Return the (x, y) coordinate for the center point of the cell that contains the specified text.  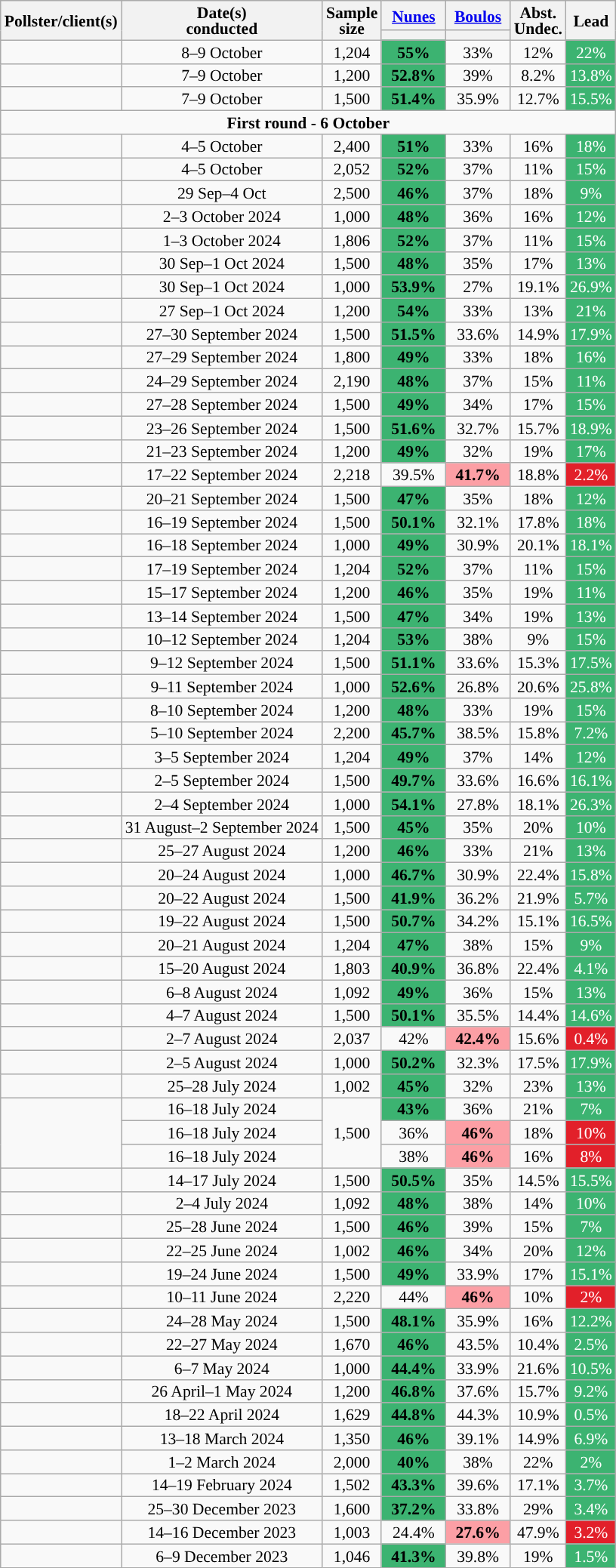
1,803 (352, 968)
34.2% (479, 921)
1,046 (352, 1555)
10.4% (538, 1344)
14–17 July 2024 (222, 1179)
43.5% (479, 1344)
40% (414, 1462)
2–5 August 2024 (222, 1063)
33.8% (479, 1508)
23% (538, 1086)
18.9% (591, 427)
32.1% (479, 522)
22–25 June 2024 (222, 1250)
26.8% (479, 687)
1,502 (352, 1486)
17.1% (538, 1486)
5–10 September 2024 (222, 734)
19.1% (538, 287)
5.7% (591, 898)
39.6% (479, 1486)
27–28 September 2024 (222, 405)
20–21 August 2024 (222, 945)
25–27 August 2024 (222, 852)
3.4% (591, 1508)
8–10 September 2024 (222, 710)
1–3 October 2024 (222, 240)
20.1% (538, 545)
9.2% (591, 1391)
6–9 December 2023 (222, 1555)
20–21 September 2024 (222, 498)
2,052 (352, 169)
Pollster/client(s) (61, 20)
19–22 August 2024 (222, 921)
27.8% (479, 803)
20.6% (538, 687)
14–16 December 2023 (222, 1533)
24–29 September 2024 (222, 380)
25.8% (591, 687)
19–24 June 2024 (222, 1274)
10–12 September 2024 (222, 639)
16.5% (591, 921)
44.3% (479, 1415)
53% (414, 639)
36.8% (479, 968)
26 April–1 May 2024 (222, 1391)
12.7% (538, 100)
22–27 May 2024 (222, 1344)
2,220 (352, 1297)
2.2% (591, 476)
23–26 September 2024 (222, 427)
18.8% (538, 476)
6–8 August 2024 (222, 992)
8.2% (538, 75)
1–2 March 2024 (222, 1462)
4–7 August 2024 (222, 1015)
1,600 (352, 1508)
Abst.Undec. (538, 20)
42% (414, 1039)
25–28 June 2024 (222, 1228)
50.2% (414, 1063)
46.7% (414, 874)
0.4% (591, 1039)
16.1% (591, 781)
21–23 September 2024 (222, 451)
51.5% (414, 334)
24–28 May 2024 (222, 1321)
35.5% (479, 1015)
55% (414, 51)
42.4% (479, 1039)
51.6% (414, 427)
49.7% (414, 781)
51.1% (414, 663)
1.5% (591, 1555)
41.7% (479, 476)
16–18 September 2024 (222, 545)
9–12 September 2024 (222, 663)
17–22 September 2024 (222, 476)
Nunes (414, 15)
21.9% (538, 898)
8% (591, 1157)
Boulos (479, 15)
2–4 July 2024 (222, 1203)
10–11 June 2024 (222, 1297)
2.5% (591, 1344)
37.6% (479, 1391)
29 Sep–4 Oct (222, 193)
46.8% (414, 1391)
44.4% (414, 1368)
2–3 October 2024 (222, 216)
2,400 (352, 146)
26.3% (591, 803)
14.6% (591, 1015)
17.8% (538, 522)
41.9% (414, 898)
1,806 (352, 240)
37.2% (414, 1508)
2–4 September 2024 (222, 803)
52.6% (414, 687)
40.9% (414, 968)
48.1% (414, 1321)
44.8% (414, 1415)
9–11 September 2024 (222, 687)
25–28 July 2024 (222, 1086)
52.8% (414, 75)
1,003 (352, 1533)
16–19 September 2024 (222, 522)
2,037 (352, 1039)
25–30 December 2023 (222, 1508)
44% (414, 1297)
53.9% (414, 287)
4.1% (591, 968)
13.8% (591, 75)
21.6% (538, 1368)
3–5 September 2024 (222, 756)
16.6% (538, 781)
1,670 (352, 1344)
13–18 March 2024 (222, 1439)
45.7% (414, 734)
32.3% (479, 1063)
2–7 August 2024 (222, 1039)
6–7 May 2024 (222, 1368)
13–14 September 2024 (222, 616)
8–9 October (222, 51)
1,350 (352, 1439)
24.4% (414, 1533)
2,500 (352, 193)
Lead (591, 20)
27–29 September 2024 (222, 358)
36.2% (479, 898)
3.2% (591, 1533)
Date(s)conducted (222, 20)
3.7% (591, 1486)
27 Sep–1 Oct 2024 (222, 311)
27% (479, 287)
20–22 August 2024 (222, 898)
26.9% (591, 287)
10.9% (538, 1415)
1,800 (352, 358)
2,218 (352, 476)
First round - 6 October (308, 122)
0.5% (591, 1415)
50.7% (414, 921)
43% (414, 1110)
20–24 August 2024 (222, 874)
47.9% (538, 1533)
39.5% (414, 476)
7.2% (591, 734)
1,629 (352, 1415)
10.5% (591, 1368)
15–20 August 2024 (222, 968)
15.6% (538, 1039)
2,190 (352, 380)
32.7% (479, 427)
50.5% (414, 1179)
29% (538, 1508)
39.8% (479, 1555)
15–17 September 2024 (222, 592)
27.6% (479, 1533)
14–19 February 2024 (222, 1486)
12.2% (591, 1321)
54.1% (414, 803)
2,000 (352, 1462)
6.9% (591, 1439)
54% (414, 311)
27–30 September 2024 (222, 334)
2–5 September 2024 (222, 781)
41.3% (414, 1555)
43.3% (414, 1486)
51.4% (414, 100)
39.1% (479, 1439)
51% (414, 146)
18–22 April 2024 (222, 1415)
2,200 (352, 734)
15.3% (538, 663)
38.5% (479, 734)
Samplesize (352, 20)
31 August–2 September 2024 (222, 827)
14.4% (538, 1015)
17–19 September 2024 (222, 569)
14.5% (538, 1179)
